From the cell containing the given text, extract its center point as [x, y] coordinate. 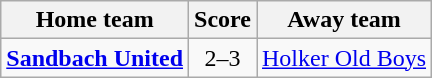
2–3 [223, 58]
Away team [344, 20]
Home team [95, 20]
Sandbach United [95, 58]
Score [223, 20]
Holker Old Boys [344, 58]
